Identify which cell holds the provided text, then report its (x, y) central coordinate. 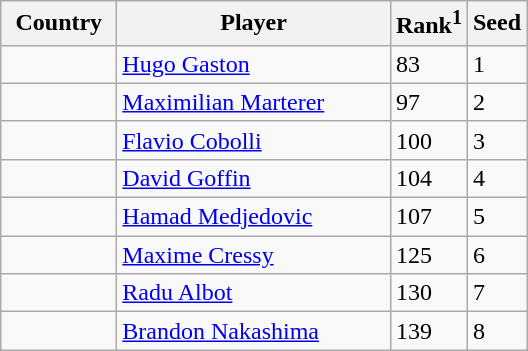
Hamad Medjedovic (254, 217)
Maximilian Marterer (254, 102)
David Goffin (254, 178)
4 (496, 178)
2 (496, 102)
Maxime Cressy (254, 255)
7 (496, 293)
125 (428, 255)
Radu Albot (254, 293)
Hugo Gaston (254, 64)
107 (428, 217)
5 (496, 217)
Rank1 (428, 24)
100 (428, 140)
3 (496, 140)
Brandon Nakashima (254, 331)
130 (428, 293)
83 (428, 64)
Flavio Cobolli (254, 140)
139 (428, 331)
97 (428, 102)
Seed (496, 24)
Player (254, 24)
1 (496, 64)
Country (59, 24)
8 (496, 331)
6 (496, 255)
104 (428, 178)
